Detect which cell encompasses the target text, then output its [X, Y] center coordinate. 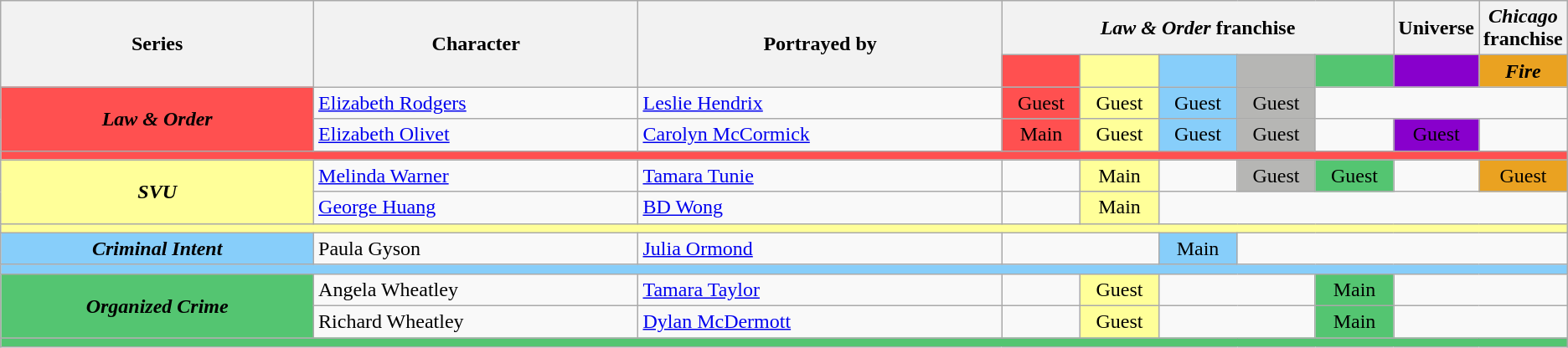
Dylan McDermott [820, 321]
Elizabeth Olivet [476, 135]
Portrayed by [820, 43]
SVU [157, 192]
Series [157, 43]
Elizabeth Rodgers [476, 103]
George Huang [476, 207]
Tamara Tunie [820, 176]
Angela Wheatley [476, 289]
Law & Order franchise [1198, 28]
Tamara Taylor [820, 289]
Fire [1524, 71]
Character [476, 43]
Paula Gyson [476, 248]
Universe [1436, 28]
Leslie Hendrix [820, 103]
Organized Crime [157, 305]
Melinda Warner [476, 176]
Chicago franchise [1524, 28]
Law & Order [157, 119]
Carolyn McCormick [820, 135]
Richard Wheatley [476, 321]
BD Wong [820, 207]
Julia Ormond [820, 248]
Criminal Intent [157, 248]
